Search for the cell housing the specified text and yield its (X, Y) center coordinate. 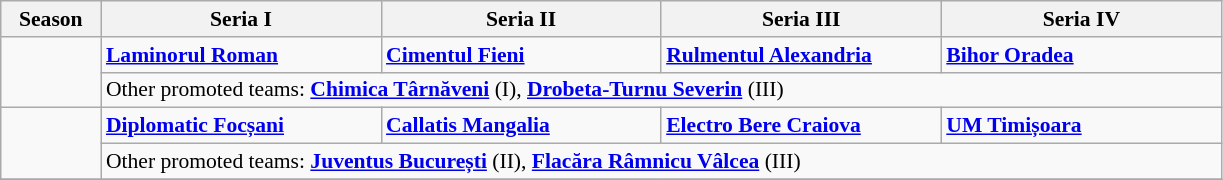
Callatis Mangalia (521, 126)
Seria III (801, 19)
UM Timișoara (1081, 126)
Seria II (521, 19)
Electro Bere Craiova (801, 126)
Diplomatic Focșani (241, 126)
Other promoted teams: Juventus București (II), Flacăra Râmnicu Vâlcea (III) (661, 162)
Rulmentul Alexandria (801, 55)
Other promoted teams: Chimica Târnăveni (I), Drobeta-Turnu Severin (III) (661, 90)
Seria IV (1081, 19)
Season (51, 19)
Cimentul Fieni (521, 55)
Bihor Oradea (1081, 55)
Laminorul Roman (241, 55)
Seria I (241, 19)
